Scan for the cell matching the given text and deliver its (x, y) coordinate at center. 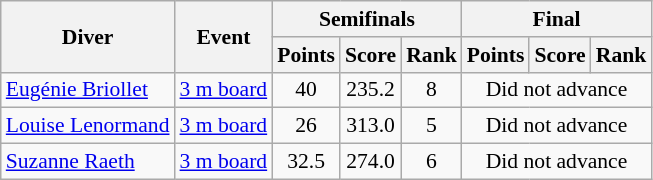
235.2 (370, 90)
Louise Lenormand (88, 126)
32.5 (306, 162)
Event (224, 36)
274.0 (370, 162)
Semifinals (367, 19)
Eugénie Briollet (88, 90)
40 (306, 90)
Suzanne Raeth (88, 162)
313.0 (370, 126)
Diver (88, 36)
26 (306, 126)
8 (432, 90)
Final (557, 19)
5 (432, 126)
6 (432, 162)
